Search for the cell housing the specified text and yield its (X, Y) center coordinate. 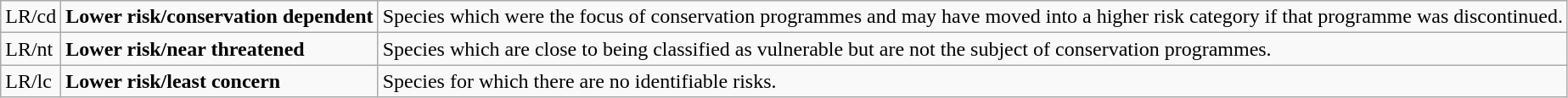
Lower risk/near threatened (219, 49)
LR/cd (31, 17)
Species for which there are no identifiable risks. (973, 81)
Lower risk/conservation dependent (219, 17)
Lower risk/least concern (219, 81)
LR/lc (31, 81)
Species which are close to being classified as vulnerable but are not the subject of conservation programmes. (973, 49)
Species which were the focus of conservation programmes and may have moved into a higher risk category if that programme was discontinued. (973, 17)
LR/nt (31, 49)
